Scan for the cell matching the given text and deliver its (x, y) coordinate at center. 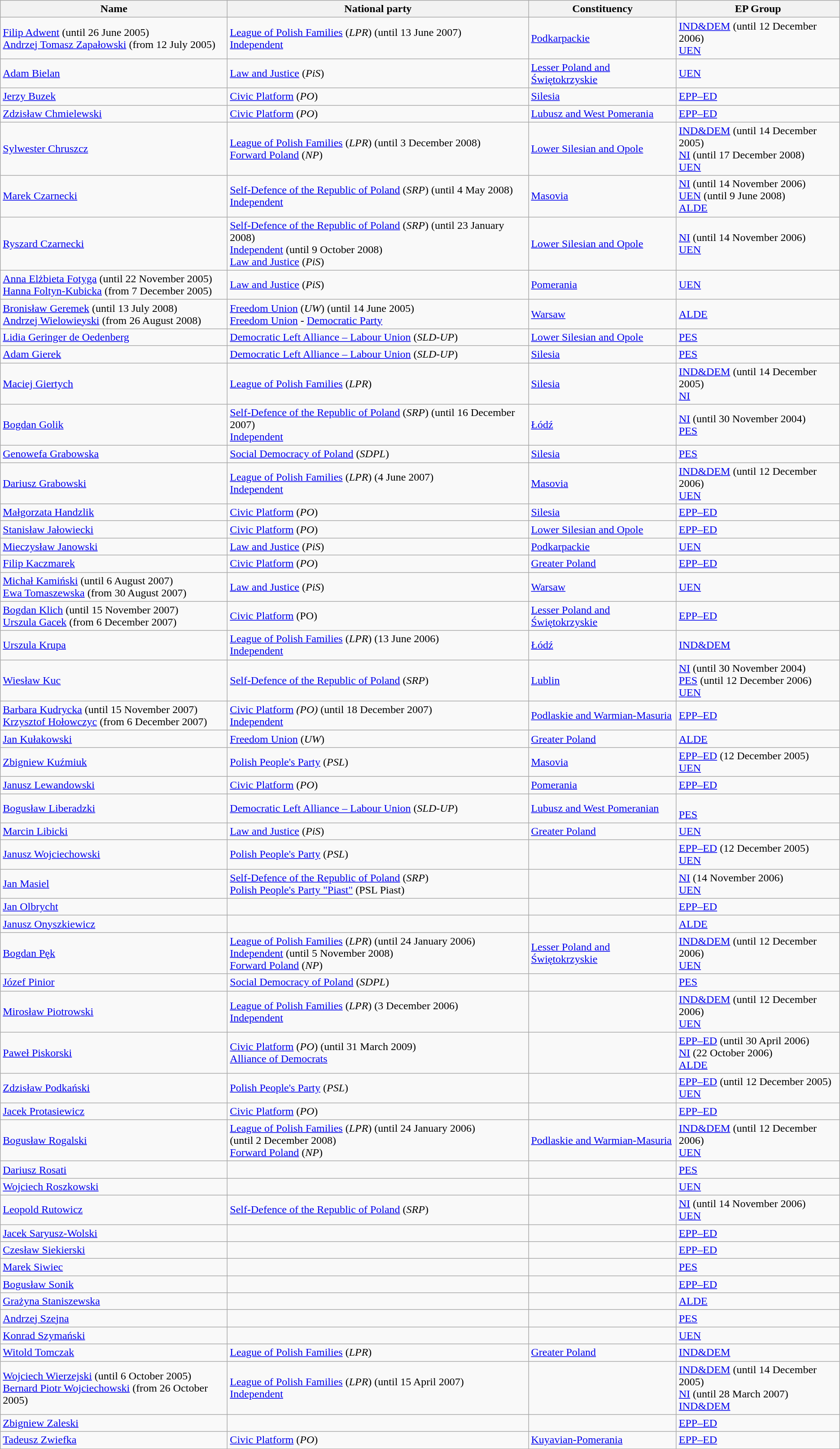
Bogdan Golik (114, 425)
Name (114, 9)
League of Polish Families (LPR) (3 December 2006) Independent (378, 1011)
League of Polish Families (LPR) (4 June 2007) Independent (378, 483)
National party (378, 9)
Michał Kamiński (until 6 August 2007)Ewa Tomaszewska (from 30 August 2007) (114, 587)
Marek Czarnecki (114, 196)
EPP–ED (until 30 April 2006) NI (22 October 2006) ALDE (758, 1053)
IND&DEM (until 14 December 2005) NI (until 28 March 2007) IND&DEM (758, 1388)
Zbigniew Kuźmiuk (114, 762)
NI (14 November 2006) UEN (758, 884)
Bogusław Sonik (114, 1284)
Dariusz Grabowski (114, 483)
Bogusław Rogalski (114, 1140)
Leopold Rutowicz (114, 1210)
Grażyna Staniszewska (114, 1301)
Self-Defence of the Republic of Poland (SRP) Polish People's Party "Piast" (PSL Piast) (378, 884)
League of Polish Families (LPR) (until 3 December 2008) Forward Poland (NP) (378, 149)
Zdzisław Chmielewski (114, 114)
Mieczysław Janowski (114, 547)
Adam Bielan (114, 74)
Kuyavian-Pomerania (602, 1440)
Jan Kułakowski (114, 739)
NI (until 30 November 2004) PES (758, 425)
Filip Adwent (until 26 June 2005)Andrzej Tomasz Zapałowski (from 12 July 2005) (114, 38)
Freedom Union (UW) (until 14 June 2005) Freedom Union - Democratic Party (378, 314)
Bogdan Klich (until 15 November 2007)Urszula Gacek (from 6 December 2007) (114, 616)
Filip Kaczmarek (114, 564)
Self-Defence of the Republic of Poland (SRP) (until 16 December 2007) Independent (378, 425)
Czesław Siekierski (114, 1250)
Tadeusz Zwiefka (114, 1440)
Bronisław Geremek (until 13 July 2008)Andrzej Wielowieyski (from 26 August 2008) (114, 314)
Wiesław Kuc (114, 680)
Self-Defence of the Republic of Poland (SRP) (until 23 January 2008) Independent (until 9 October 2008) Law and Justice (PiS) (378, 243)
Witold Tomczak (114, 1353)
Paweł Piskorski (114, 1053)
Stanisław Jałowiecki (114, 530)
Wojciech Roszkowski (114, 1186)
Zdzisław Podkański (114, 1088)
League of Polish Families (LPR) (until 24 January 2006) Independent (until 5 November 2008) Forward Poland (NP) (378, 953)
EP Group (758, 9)
Lubusz and West Pomeranian (602, 808)
Janusz Wojciechowski (114, 854)
Jan Olbrycht (114, 907)
Konrad Szymański (114, 1335)
IND&DEM (until 14 December 2005) NI (758, 383)
Bogdan Pęk (114, 953)
League of Polish Families (LPR) (until 24 January 2006) (until 2 December 2008) Forward Poland (NP) (378, 1140)
League of Polish Families (LPR) (until 13 June 2007) Independent (378, 38)
Lidia Geringer de Oedenberg (114, 337)
Ryszard Czarnecki (114, 243)
NI (until 14 November 2006) UEN (until 9 June 2008) ALDE (758, 196)
Andrzej Szejna (114, 1318)
Janusz Lewandowski (114, 785)
Lubusz and West Pomerania (602, 114)
Barbara Kudrycka (until 15 November 2007)Krzysztof Hołowczyc (from 6 December 2007) (114, 715)
Jacek Protasiewicz (114, 1111)
Dariusz Rosati (114, 1169)
Zbigniew Zaleski (114, 1423)
League of Polish Families (LPR) (13 June 2006) Independent (378, 645)
NI (until 30 November 2004) PES (until 12 December 2006) UEN (758, 680)
Constituency (602, 9)
Wojciech Wierzejski (until 6 October 2005)Bernard Piotr Wojciechowski (from 26 October 2005) (114, 1388)
Civic Platform (PO) (until 31 March 2009) Alliance of Democrats (378, 1053)
Urszula Krupa (114, 645)
Lublin (602, 680)
Adam Gierek (114, 354)
Bogusław Liberadzki (114, 808)
Marek Siwiec (114, 1267)
Janusz Onyszkiewicz (114, 924)
IND&DEM (until 14 December 2005) NI (until 17 December 2008) UEN (758, 149)
Józef Pinior (114, 982)
Self-Defence of the Republic of Poland (SRP) (until 4 May 2008) Independent (378, 196)
Civic Platform (PO) (until 18 December 2007) Independent (378, 715)
Jerzy Buzek (114, 96)
Anna Elżbieta Fotyga (until 22 November 2005)Hanna Foltyn-Kubicka (from 7 December 2005) (114, 285)
EPP–ED (until 12 December 2005) UEN (758, 1088)
Sylwester Chruszcz (114, 149)
Mirosław Piotrowski (114, 1011)
League of Polish Families (LPR) (until 15 April 2007) Independent (378, 1388)
Genowefa Grabowska (114, 454)
Jan Masiel (114, 884)
Marcin Libicki (114, 832)
Freedom Union (UW) (378, 739)
Jacek Saryusz-Wolski (114, 1233)
Małgorzata Handzlik (114, 512)
Maciej Giertych (114, 383)
